Extract the (x, y) coordinate from the center of the cell holding the provided text.  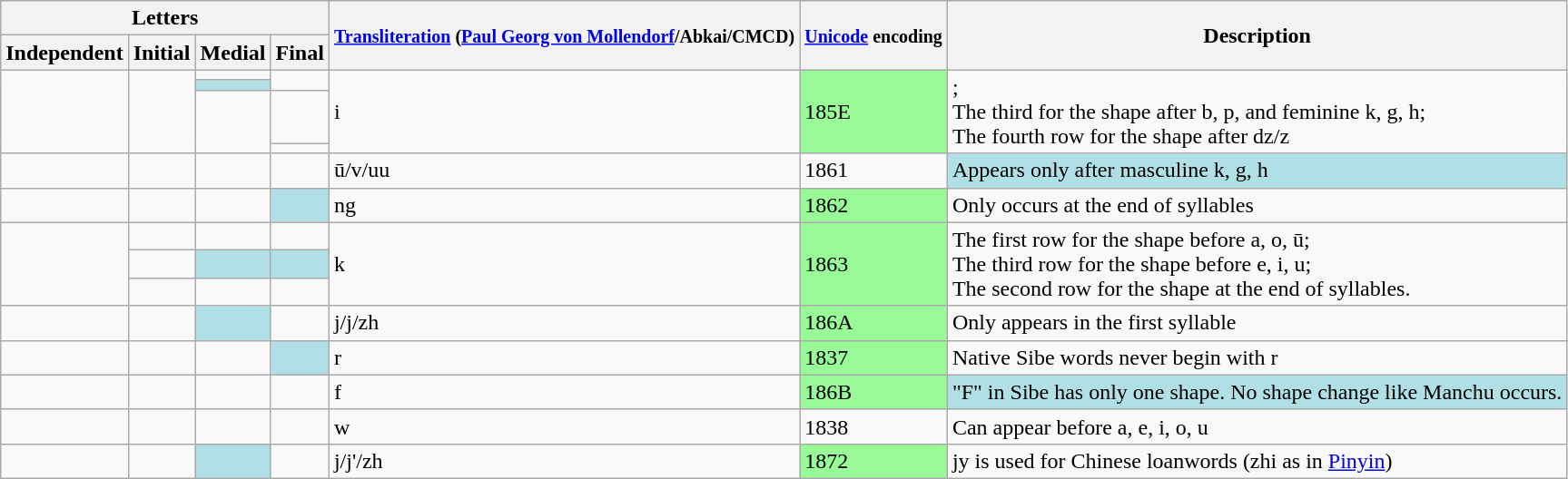
f (564, 392)
Final (300, 53)
Unicode encoding (873, 35)
j/j/zh (564, 323)
jy is used for Chinese loanwords (zhi as in Pinyin) (1257, 461)
i (564, 112)
Transliteration (Paul Georg von Mollendorf/Abkai/CMCD) (564, 35)
Letters (165, 18)
Description (1257, 35)
"F" in Sibe has only one shape. No shape change like Manchu occurs. (1257, 392)
186B (873, 392)
w (564, 426)
r (564, 357)
1872 (873, 461)
185E (873, 112)
k (564, 264)
Independent (64, 53)
186A (873, 323)
1862 (873, 205)
Initial (162, 53)
Native Sibe words never begin with r (1257, 357)
;The third for the shape after b, p, and feminine k, g, h;The fourth row for the shape after dz/z (1257, 112)
Can appear before a, e, i, o, u (1257, 426)
The first row for the shape before a, o, ū;The third row for the shape before e, i, u;The second row for the shape at the end of syllables. (1257, 264)
Only occurs at the end of syllables (1257, 205)
1863 (873, 264)
ng (564, 205)
ū/v/uu (564, 171)
Medial (232, 53)
Appears only after masculine k, g, h (1257, 171)
1861 (873, 171)
Only appears in the first syllable (1257, 323)
1837 (873, 357)
j/j'/zh (564, 461)
1838 (873, 426)
